Return (x, y) of the center of cell containing provided text 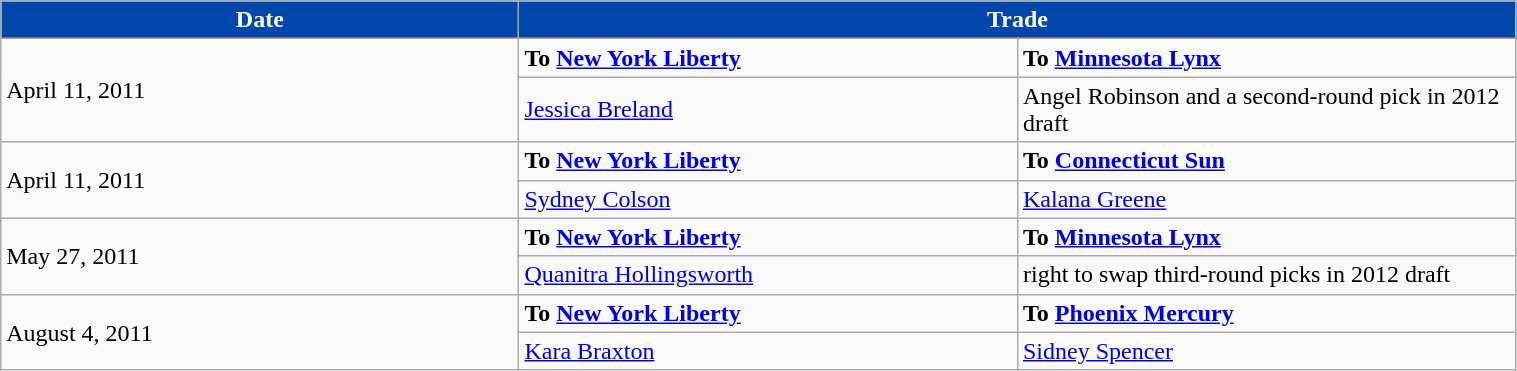
Angel Robinson and a second-round pick in 2012 draft (1266, 110)
August 4, 2011 (260, 332)
Jessica Breland (768, 110)
To Connecticut Sun (1266, 161)
Trade (1018, 20)
right to swap third-round picks in 2012 draft (1266, 275)
Kara Braxton (768, 351)
Kalana Greene (1266, 199)
Sydney Colson (768, 199)
May 27, 2011 (260, 256)
To Phoenix Mercury (1266, 313)
Date (260, 20)
Sidney Spencer (1266, 351)
Quanitra Hollingsworth (768, 275)
